Pinpoint the cell where the given text exists, returning its (X, Y) midpoint coordinate. 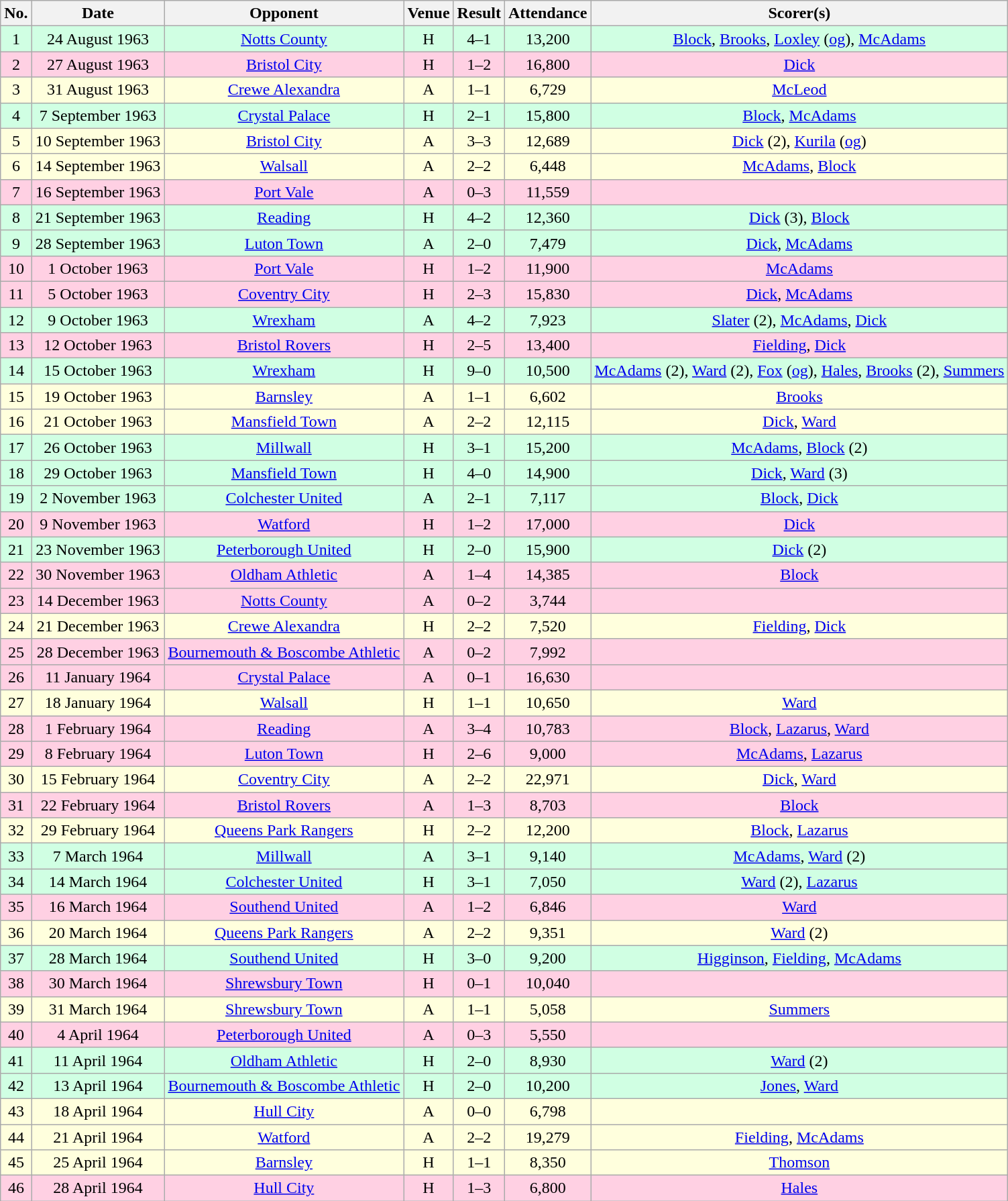
Block, McAdams (799, 115)
45 (16, 1163)
1 October 1963 (98, 268)
Summers (799, 1009)
5,550 (547, 1035)
McAdams, Block (2) (799, 448)
9 November 1963 (98, 524)
McAdams, Lazarus (799, 754)
7,992 (547, 651)
12 October 1963 (98, 346)
31 (16, 805)
4–1 (479, 39)
1 (16, 39)
10,783 (547, 728)
20 March 1964 (98, 933)
4 April 1964 (98, 1035)
13 April 1964 (98, 1086)
Fielding, McAdams (799, 1137)
Scorer(s) (799, 13)
McAdams, Block (799, 166)
42 (16, 1086)
11 January 1964 (98, 677)
27 (16, 702)
20 (16, 524)
1 February 1964 (98, 728)
14 March 1964 (98, 882)
8,703 (547, 805)
21 October 1963 (98, 422)
5 (16, 141)
46 (16, 1188)
2–3 (479, 294)
10,200 (547, 1086)
17,000 (547, 524)
9,351 (547, 933)
21 September 1963 (98, 217)
Attendance (547, 13)
11 (16, 294)
31 August 1963 (98, 90)
6,798 (547, 1111)
6 (16, 166)
16,800 (547, 64)
18 (16, 473)
2–5 (479, 346)
4 (16, 115)
Brooks (799, 397)
7 March 1964 (98, 856)
31 March 1964 (98, 1009)
18 April 1964 (98, 1111)
McAdams (799, 268)
38 (16, 984)
14,900 (547, 473)
16 (16, 422)
6,602 (547, 397)
12 (16, 320)
14 September 1963 (98, 166)
13,200 (547, 39)
15,830 (547, 294)
Hales (799, 1188)
24 (16, 626)
22 February 1964 (98, 805)
28 September 1963 (98, 243)
15 (16, 397)
8,350 (547, 1163)
2 November 1963 (98, 499)
6,800 (547, 1188)
28 December 1963 (98, 651)
14 (16, 371)
24 August 1963 (98, 39)
3–4 (479, 728)
13 (16, 346)
No. (16, 13)
14,385 (547, 575)
22 (16, 575)
39 (16, 1009)
8 (16, 217)
33 (16, 856)
9,140 (547, 856)
14 December 1963 (98, 600)
29 (16, 754)
15,900 (547, 550)
30 November 1963 (98, 575)
Block, Lazarus (799, 831)
Date (98, 13)
Block, Lazarus, Ward (799, 728)
35 (16, 907)
Opponent (284, 13)
4–0 (479, 473)
12,360 (547, 217)
9 (16, 243)
8,930 (547, 1060)
23 (16, 600)
23 November 1963 (98, 550)
10 (16, 268)
32 (16, 831)
8 February 1964 (98, 754)
7,050 (547, 882)
21 April 1964 (98, 1137)
16,630 (547, 677)
3–3 (479, 141)
9,200 (547, 958)
7,923 (547, 320)
Block, Dick (799, 499)
9 October 1963 (98, 320)
2–6 (479, 754)
Dick (3), Block (799, 217)
34 (16, 882)
26 (16, 677)
11,900 (547, 268)
12,689 (547, 141)
Block, Brooks, Loxley (og), McAdams (799, 39)
Dick, Ward (3) (799, 473)
1–4 (479, 575)
10,040 (547, 984)
13,400 (547, 346)
25 April 1964 (98, 1163)
2 (16, 64)
Higginson, Fielding, McAdams (799, 958)
26 October 1963 (98, 448)
28 April 1964 (98, 1188)
19 (16, 499)
3–0 (479, 958)
11 April 1964 (98, 1060)
43 (16, 1111)
12,200 (547, 831)
10,500 (547, 371)
22,971 (547, 780)
Slater (2), McAdams, Dick (799, 320)
25 (16, 651)
3,744 (547, 600)
7 (16, 192)
10,650 (547, 702)
30 March 1964 (98, 984)
5,058 (547, 1009)
15 February 1964 (98, 780)
10 September 1963 (98, 141)
Thomson (799, 1163)
McAdams (2), Ward (2), Fox (og), Hales, Brooks (2), Summers (799, 371)
Venue (429, 13)
21 December 1963 (98, 626)
7,117 (547, 499)
28 (16, 728)
McLeod (799, 90)
19,279 (547, 1137)
11,559 (547, 192)
15 October 1963 (98, 371)
Jones, Ward (799, 1086)
9,000 (547, 754)
3 (16, 90)
5 October 1963 (98, 294)
7 September 1963 (98, 115)
44 (16, 1137)
30 (16, 780)
16 March 1964 (98, 907)
6,729 (547, 90)
15,200 (547, 448)
21 (16, 550)
27 August 1963 (98, 64)
18 January 1964 (98, 702)
37 (16, 958)
15,800 (547, 115)
Dick (2), Kurila (og) (799, 141)
17 (16, 448)
6,448 (547, 166)
7,479 (547, 243)
41 (16, 1060)
McAdams, Ward (2) (799, 856)
12,115 (547, 422)
29 February 1964 (98, 831)
Result (479, 13)
36 (16, 933)
Ward (2), Lazarus (799, 882)
Dick (2) (799, 550)
28 March 1964 (98, 958)
9–0 (479, 371)
16 September 1963 (98, 192)
7,520 (547, 626)
40 (16, 1035)
29 October 1963 (98, 473)
0–0 (479, 1111)
19 October 1963 (98, 397)
6,846 (547, 907)
